Provide the (X, Y) coordinate of the cell's center where the given text is located.  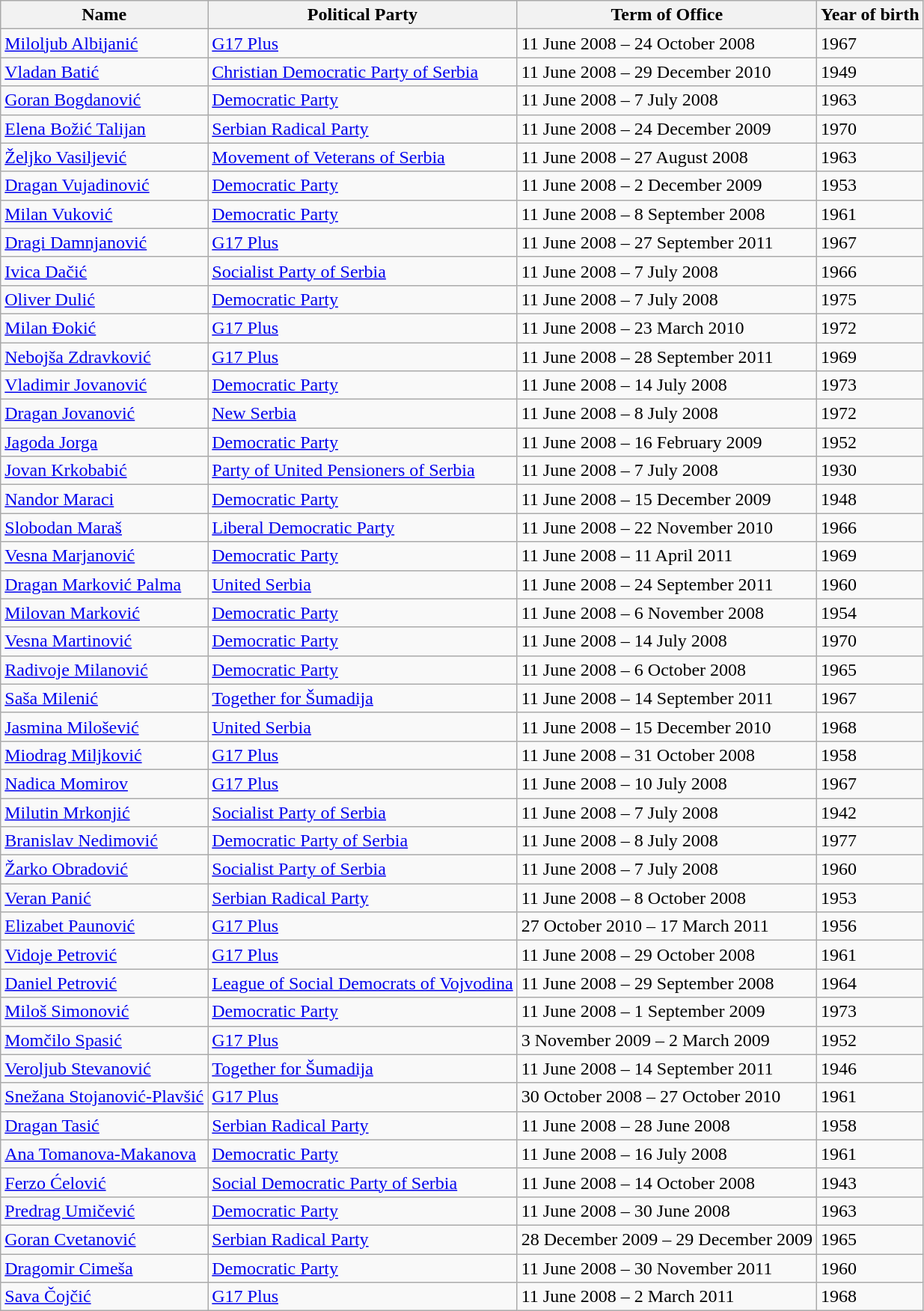
1946 (869, 1069)
Elizabet Paunović (105, 926)
Dragomir Cimeša (105, 1268)
Miloš Simonović (105, 1012)
11 June 2008 – 16 February 2009 (667, 442)
1975 (869, 299)
Party of United Pensioners of Serbia (362, 471)
Predrag Umičević (105, 1211)
1949 (869, 72)
Željko Vasiljević (105, 157)
11 June 2008 – 15 December 2010 (667, 727)
Milovan Marković (105, 613)
Veran Panić (105, 898)
11 June 2008 – 29 December 2010 (667, 72)
11 June 2008 – 27 August 2008 (667, 157)
Term of Office (667, 15)
11 June 2008 – 10 July 2008 (667, 783)
28 December 2009 – 29 December 2009 (667, 1239)
1942 (869, 812)
Goran Cvetanović (105, 1239)
Nandor Maraci (105, 499)
Dragan Tasić (105, 1125)
27 October 2010 – 17 March 2011 (667, 926)
11 June 2008 – 2 December 2009 (667, 186)
Elena Božić Talijan (105, 129)
11 June 2008 – 23 March 2010 (667, 328)
11 June 2008 – 8 October 2008 (667, 898)
Branislav Nedimović (105, 841)
League of Social Democrats of Vojvodina (362, 983)
1964 (869, 983)
11 June 2008 – 16 July 2008 (667, 1154)
Saša Milenić (105, 698)
11 June 2008 – 15 December 2009 (667, 499)
Miodrag Miljković (105, 755)
Milan Vuković (105, 214)
Vesna Marjanović (105, 556)
11 June 2008 – 30 June 2008 (667, 1211)
New Serbia (362, 414)
30 October 2008 – 27 October 2010 (667, 1097)
Liberal Democratic Party (362, 528)
11 June 2008 – 24 September 2011 (667, 584)
Vesna Martinović (105, 641)
Vladan Batić (105, 72)
11 June 2008 – 11 April 2011 (667, 556)
Ivica Dačić (105, 271)
1956 (869, 926)
Nadica Momirov (105, 783)
Milutin Mrkonjić (105, 812)
Radivoje Milanović (105, 670)
Žarko Obradović (105, 870)
11 June 2008 – 24 December 2009 (667, 129)
Dragi Damnjanović (105, 242)
Social Democratic Party of Serbia (362, 1182)
Political Party (362, 15)
Snežana Stojanović-Plavšić (105, 1097)
Movement of Veterans of Serbia (362, 157)
Sava Čojčić (105, 1297)
11 June 2008 – 27 September 2011 (667, 242)
Ana Tomanova-Makanova (105, 1154)
11 June 2008 – 24 October 2008 (667, 43)
Dragan Marković Palma (105, 584)
1943 (869, 1182)
Dragan Jovanović (105, 414)
11 June 2008 – 30 November 2011 (667, 1268)
1954 (869, 613)
Jagoda Jorga (105, 442)
Milan Đokić (105, 328)
11 June 2008 – 2 March 2011 (667, 1297)
Jasmina Milošević (105, 727)
Name (105, 15)
11 June 2008 – 6 November 2008 (667, 613)
11 June 2008 – 29 October 2008 (667, 955)
3 November 2009 – 2 March 2009 (667, 1040)
Daniel Petrović (105, 983)
11 June 2008 – 28 September 2011 (667, 357)
Ferzo Ćelović (105, 1182)
11 June 2008 – 6 October 2008 (667, 670)
11 June 2008 – 22 November 2010 (667, 528)
11 June 2008 – 28 June 2008 (667, 1125)
Oliver Dulić (105, 299)
Christian Democratic Party of Serbia (362, 72)
11 June 2008 – 31 October 2008 (667, 755)
11 June 2008 – 1 September 2009 (667, 1012)
Nebojša Zdravković (105, 357)
Vidoje Petrović (105, 955)
1977 (869, 841)
Goran Bogdanović (105, 100)
1948 (869, 499)
Dragan Vujadinović (105, 186)
Vladimir Jovanović (105, 385)
Momčilo Spasić (105, 1040)
11 June 2008 – 8 September 2008 (667, 214)
Year of birth (869, 15)
11 June 2008 – 29 September 2008 (667, 983)
Veroljub Stevanović (105, 1069)
Slobodan Maraš (105, 528)
Jovan Krkobabić (105, 471)
Miloljub Albijanić (105, 43)
Democratic Party of Serbia (362, 841)
11 June 2008 – 14 October 2008 (667, 1182)
1930 (869, 471)
